Identify which cell holds the provided text, then report its [X, Y] central coordinate. 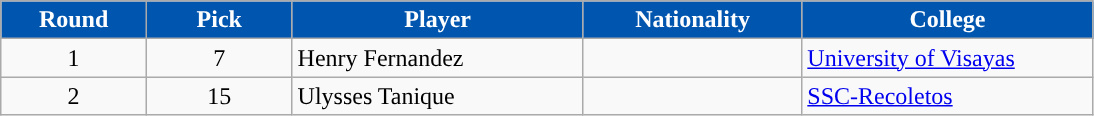
Ulysses Tanique [438, 96]
Pick [219, 20]
15 [219, 96]
1 [74, 58]
2 [74, 96]
University of Visayas [948, 58]
College [948, 20]
SSC-Recoletos [948, 96]
Round [74, 20]
7 [219, 58]
Player [438, 20]
Nationality [692, 20]
Henry Fernandez [438, 58]
